Provide the [X, Y] coordinate of the cell's center where the given text is located.  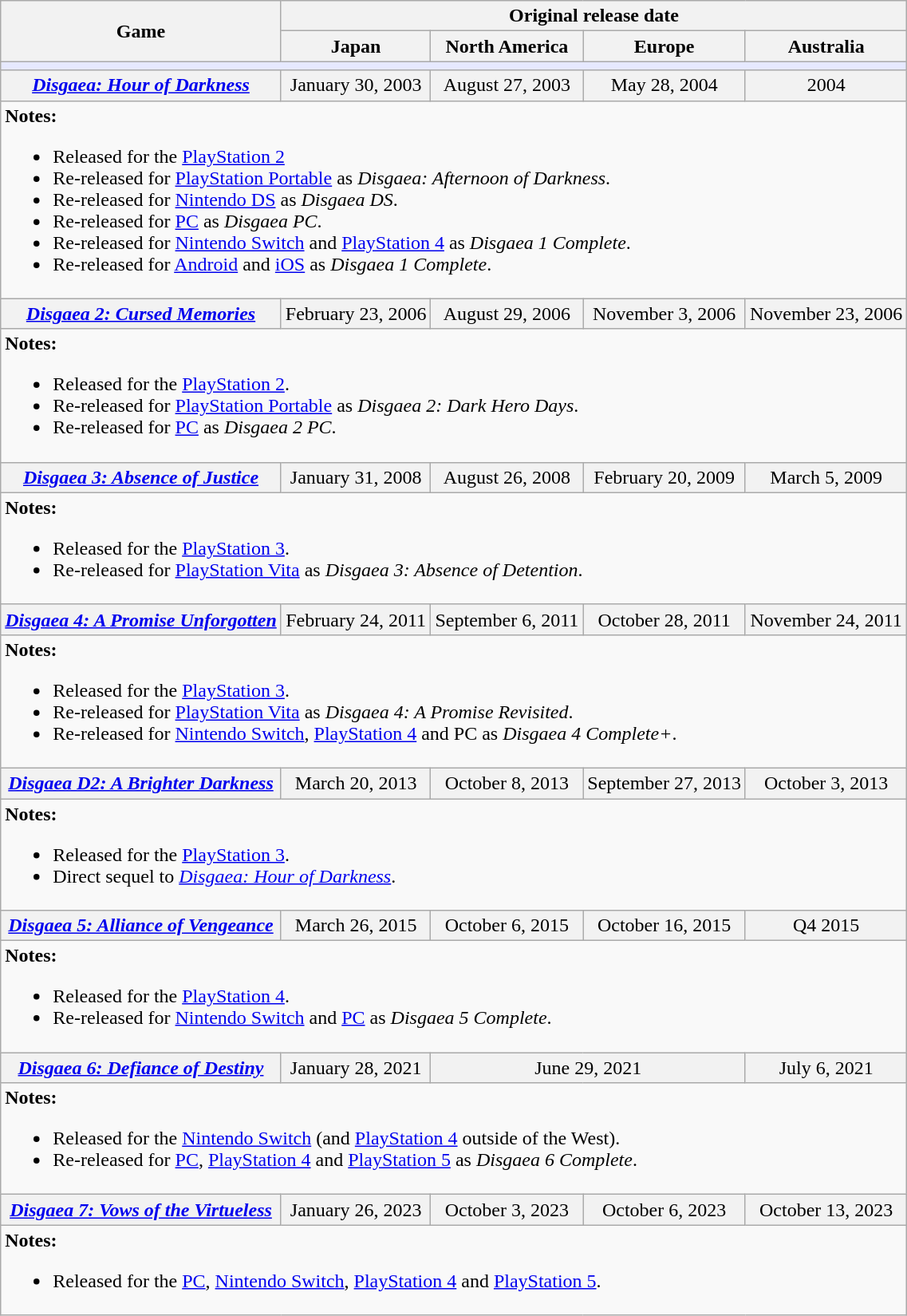
October 28, 2011 [664, 619]
Notes:Released for the PlayStation 3.Re-released for PlayStation Vita as Disgaea 3: Absence of Detention. [454, 548]
March 5, 2009 [826, 477]
Notes:Released for the PlayStation 3.Direct sequel to Disgaea: Hour of Darkness. [454, 854]
January 28, 2021 [356, 1068]
October 6, 2023 [664, 1210]
October 3, 2013 [826, 783]
August 27, 2003 [507, 85]
November 3, 2006 [664, 314]
October 3, 2023 [507, 1210]
Disgaea: Hour of Darkness [141, 85]
August 29, 2006 [507, 314]
Europe [664, 46]
May 28, 2004 [664, 85]
Disgaea 5: Alliance of Vengeance [141, 926]
February 20, 2009 [664, 477]
March 26, 2015 [356, 926]
Q4 2015 [826, 926]
January 30, 2003 [356, 85]
October 8, 2013 [507, 783]
February 24, 2011 [356, 619]
Disgaea 4: A Promise Unforgotten [141, 619]
July 6, 2021 [826, 1068]
January 31, 2008 [356, 477]
2004 [826, 85]
March 20, 2013 [356, 783]
Game [141, 31]
Disgaea 2: Cursed Memories [141, 314]
August 26, 2008 [507, 477]
January 26, 2023 [356, 1210]
September 27, 2013 [664, 783]
Disgaea 6: Defiance of Destiny [141, 1068]
September 6, 2011 [507, 619]
Australia [826, 46]
Original release date [593, 16]
November 24, 2011 [826, 619]
Disgaea 3: Absence of Justice [141, 477]
October 13, 2023 [826, 1210]
Disgaea D2: A Brighter Darkness [141, 783]
Japan [356, 46]
Notes:Released for the PlayStation 2.Re-released for PlayStation Portable as Disgaea 2: Dark Hero Days.Re-released for PC as Disgaea 2 PC. [454, 396]
Disgaea 7: Vows of the Virtueless [141, 1210]
North America [507, 46]
June 29, 2021 [588, 1068]
February 23, 2006 [356, 314]
October 6, 2015 [507, 926]
Notes:Released for the PlayStation 4.Re-released for Nintendo Switch and PC as Disgaea 5 Complete. [454, 997]
October 16, 2015 [664, 926]
November 23, 2006 [826, 314]
Notes:Released for the PC, Nintendo Switch, PlayStation 4 and PlayStation 5. [454, 1271]
